Find where the given text appears and provide that cell's center as [x, y] coordinate. 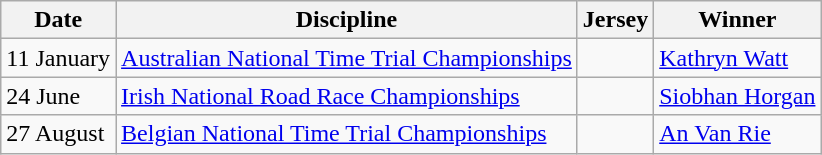
An Van Rie [738, 134]
Date [58, 20]
Kathryn Watt [738, 58]
Belgian National Time Trial Championships [347, 134]
24 June [58, 96]
Irish National Road Race Championships [347, 96]
Winner [738, 20]
11 January [58, 58]
Discipline [347, 20]
Australian National Time Trial Championships [347, 58]
27 August [58, 134]
Siobhan Horgan [738, 96]
Jersey [615, 20]
